Find where the given text appears and provide that cell's center as [X, Y] coordinate. 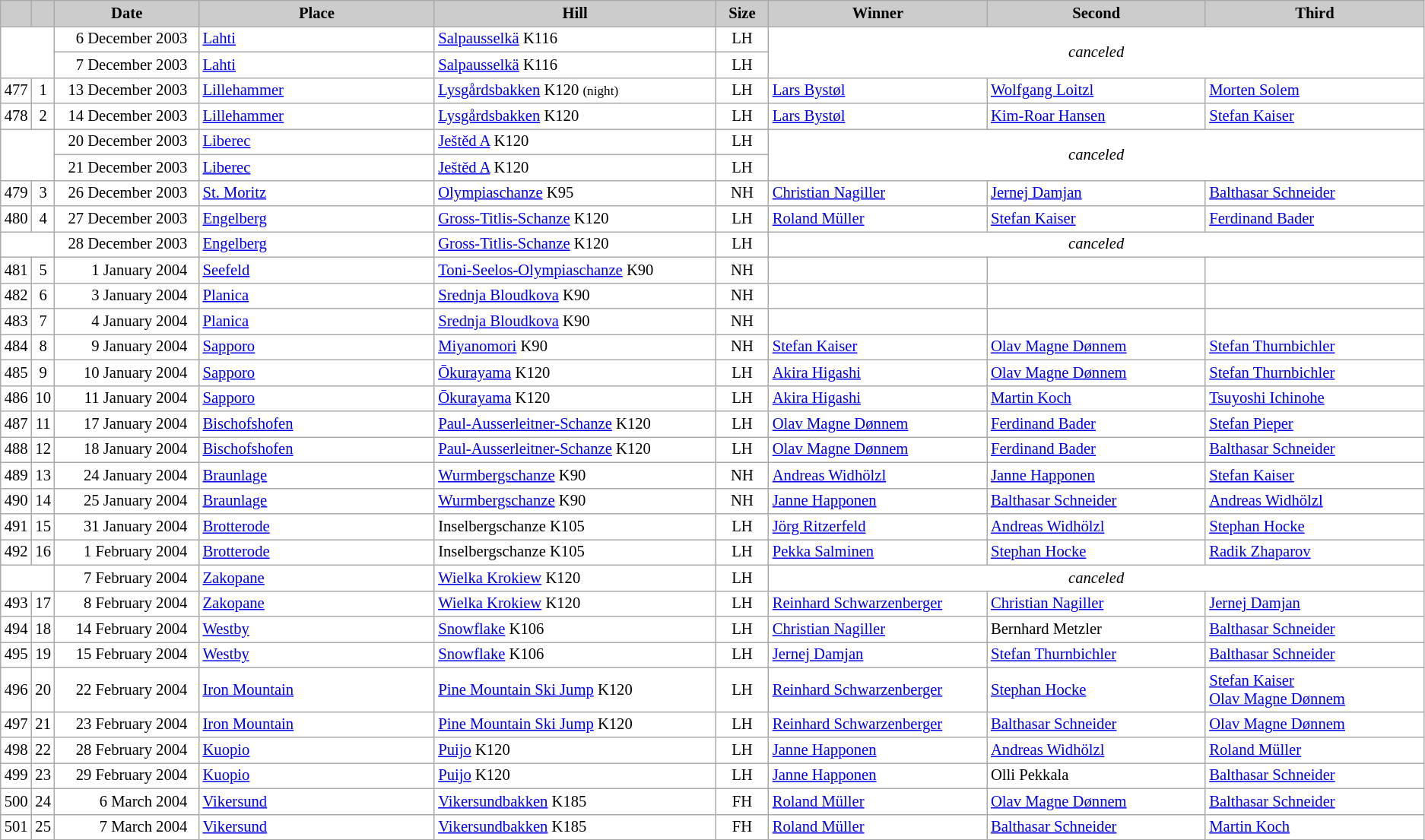
7 March 2004 [127, 827]
486 [17, 398]
485 [17, 372]
6 March 2004 [127, 801]
487 [17, 423]
Stefan Kaiser Olav Magne Dønnem [1314, 689]
490 [17, 501]
22 February 2004 [127, 689]
5 [43, 270]
28 February 2004 [127, 750]
3 [43, 193]
11 [43, 423]
Size [742, 13]
Stefan Pieper [1314, 423]
26 December 2003 [127, 193]
1 [43, 90]
Second [1097, 13]
17 January 2004 [127, 423]
19 [43, 655]
2 [43, 116]
Morten Solem [1314, 90]
501 [17, 827]
Hill [575, 13]
21 December 2003 [127, 167]
29 February 2004 [127, 775]
492 [17, 552]
Tsuyoshi Ichinohe [1314, 398]
7 February 2004 [127, 578]
1 February 2004 [127, 552]
495 [17, 655]
496 [17, 689]
18 January 2004 [127, 449]
477 [17, 90]
14 [43, 501]
493 [17, 604]
20 December 2003 [127, 141]
8 [43, 347]
10 January 2004 [127, 372]
Place [317, 13]
15 [43, 527]
478 [17, 116]
1 January 2004 [127, 270]
Miyanomori K90 [575, 347]
17 [43, 604]
Jörg Ritzerfeld [878, 527]
491 [17, 527]
Radik Zhaparov [1314, 552]
Olli Pekkala [1097, 775]
21 [43, 724]
Olympiaschanze K95 [575, 193]
479 [17, 193]
Seefeld [317, 270]
483 [17, 322]
499 [17, 775]
484 [17, 347]
489 [17, 475]
488 [17, 449]
13 [43, 475]
Date [127, 13]
13 December 2003 [127, 90]
481 [17, 270]
Pekka Salminen [878, 552]
23 February 2004 [127, 724]
23 [43, 775]
9 January 2004 [127, 347]
12 [43, 449]
3 January 2004 [127, 296]
25 [43, 827]
7 December 2003 [127, 65]
25 January 2004 [127, 501]
8 February 2004 [127, 604]
Toni-Seelos-Olympiaschanze K90 [575, 270]
31 January 2004 [127, 527]
482 [17, 296]
27 December 2003 [127, 218]
Lysgårdsbakken K120 (night) [575, 90]
Bernhard Metzler [1097, 629]
24 [43, 801]
497 [17, 724]
7 [43, 322]
24 January 2004 [127, 475]
9 [43, 372]
14 December 2003 [127, 116]
Kim-Roar Hansen [1097, 116]
480 [17, 218]
Wolfgang Loitzl [1097, 90]
500 [17, 801]
St. Moritz [317, 193]
Lysgårdsbakken K120 [575, 116]
14 February 2004 [127, 629]
Third [1314, 13]
22 [43, 750]
6 [43, 296]
15 February 2004 [127, 655]
Winner [878, 13]
11 January 2004 [127, 398]
494 [17, 629]
16 [43, 552]
6 December 2003 [127, 39]
28 December 2003 [127, 244]
498 [17, 750]
18 [43, 629]
10 [43, 398]
4 [43, 218]
4 January 2004 [127, 322]
20 [43, 689]
